Find where the given text appears and provide that cell's center as [X, Y] coordinate. 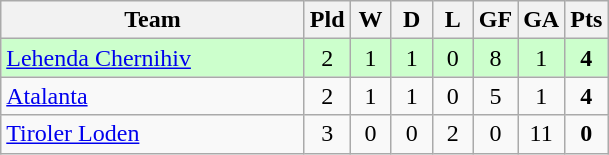
Team [153, 20]
W [370, 20]
GF [495, 20]
3 [327, 134]
Tiroler Loden [153, 134]
11 [542, 134]
5 [495, 96]
GA [542, 20]
L [452, 20]
Pld [327, 20]
Atalanta [153, 96]
Pts [586, 20]
Lehenda Chernihiv [153, 58]
8 [495, 58]
D [412, 20]
